Detect which cell encompasses the target text, then output its [x, y] center coordinate. 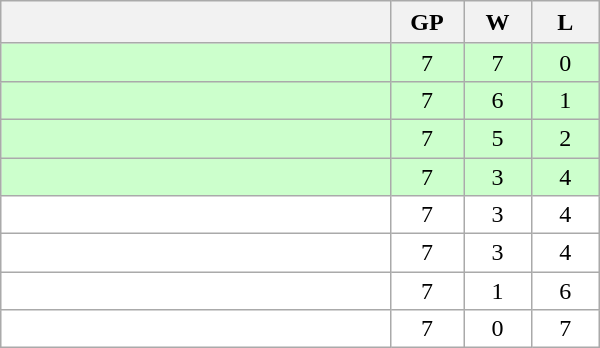
2 [565, 138]
W [498, 22]
GP [426, 22]
5 [498, 138]
L [565, 22]
